Provide the (x, y) coordinate of the cell's center where the given text is located.  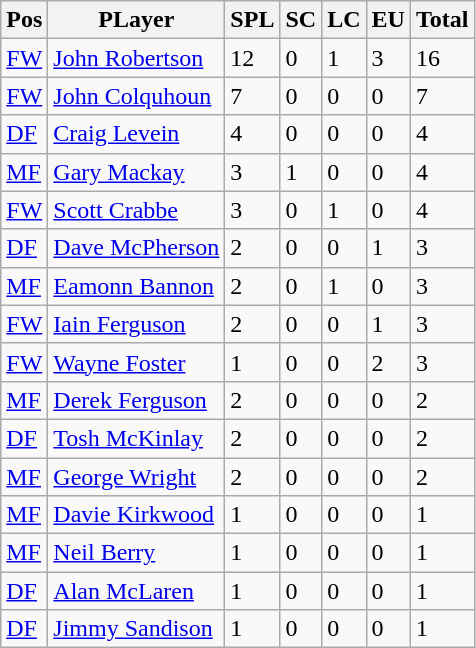
Total (442, 20)
Neil Berry (136, 553)
Scott Crabbe (136, 210)
16 (442, 58)
Tosh McKinlay (136, 438)
George Wright (136, 477)
Alan McLaren (136, 591)
Dave McPherson (136, 248)
LC (344, 20)
Gary Mackay (136, 172)
SC (301, 20)
Derek Ferguson (136, 400)
SPL (252, 20)
Iain Ferguson (136, 324)
Eamonn Bannon (136, 286)
John Colquhoun (136, 96)
John Robertson (136, 58)
Craig Levein (136, 134)
Pos (24, 20)
Wayne Foster (136, 362)
Jimmy Sandison (136, 629)
PLayer (136, 20)
EU (388, 20)
12 (252, 58)
Davie Kirkwood (136, 515)
